Determine the [X, Y] coordinate at the center of the cell enclosing the given text.  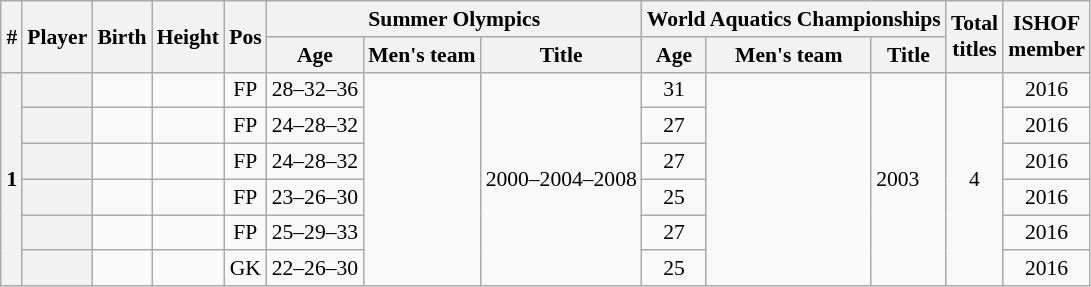
2003 [908, 179]
23–26–30 [315, 197]
Player [57, 36]
GK [246, 269]
25–29–33 [315, 233]
1 [12, 179]
Pos [246, 36]
Height [188, 36]
2000–2004–2008 [562, 179]
4 [974, 179]
28–32–36 [315, 90]
31 [674, 90]
Summer Olympics [454, 19]
# [12, 36]
Birth [122, 36]
22–26–30 [315, 269]
ISHOFmember [1046, 36]
Totaltitles [974, 36]
World Aquatics Championships [794, 19]
